Find where the given text appears and provide that cell's center as (X, Y) coordinate. 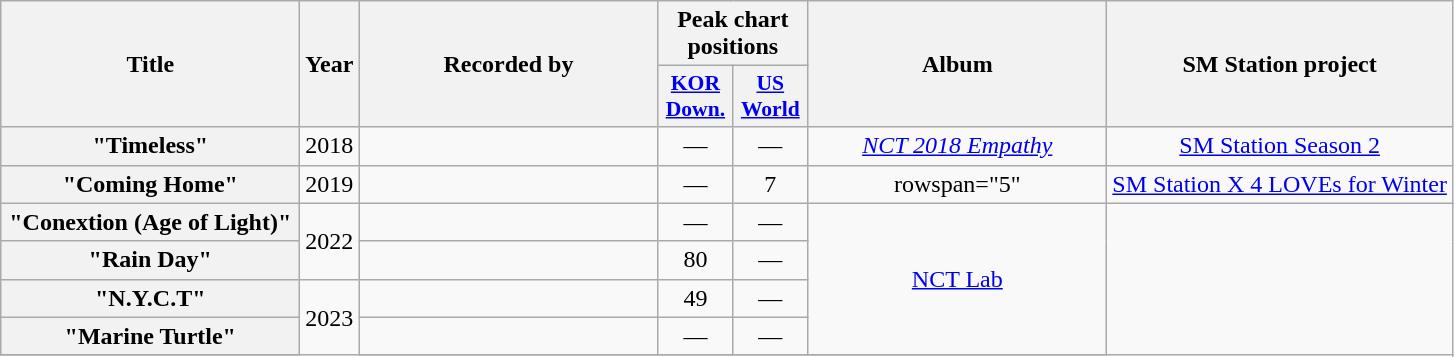
NCT Lab (958, 279)
2023 (330, 317)
USWorld (770, 96)
"Rain Day" (150, 260)
Album (958, 64)
SM Station project (1280, 64)
"Conextion (Age of Light)" (150, 222)
2019 (330, 184)
rowspan="5" (958, 184)
"Coming Home" (150, 184)
7 (770, 184)
2018 (330, 146)
Year (330, 64)
"N.Y.C.T" (150, 298)
"Timeless" (150, 146)
SM Station Season 2 (1280, 146)
Peak chart positions (733, 34)
Title (150, 64)
KORDown. (696, 96)
"Marine Turtle" (150, 336)
Recorded by (508, 64)
SM Station X 4 LOVEs for Winter (1280, 184)
NCT 2018 Empathy (958, 146)
80 (696, 260)
49 (696, 298)
2022 (330, 241)
